Extract the (x, y) coordinate from the center of the cell holding the provided text.  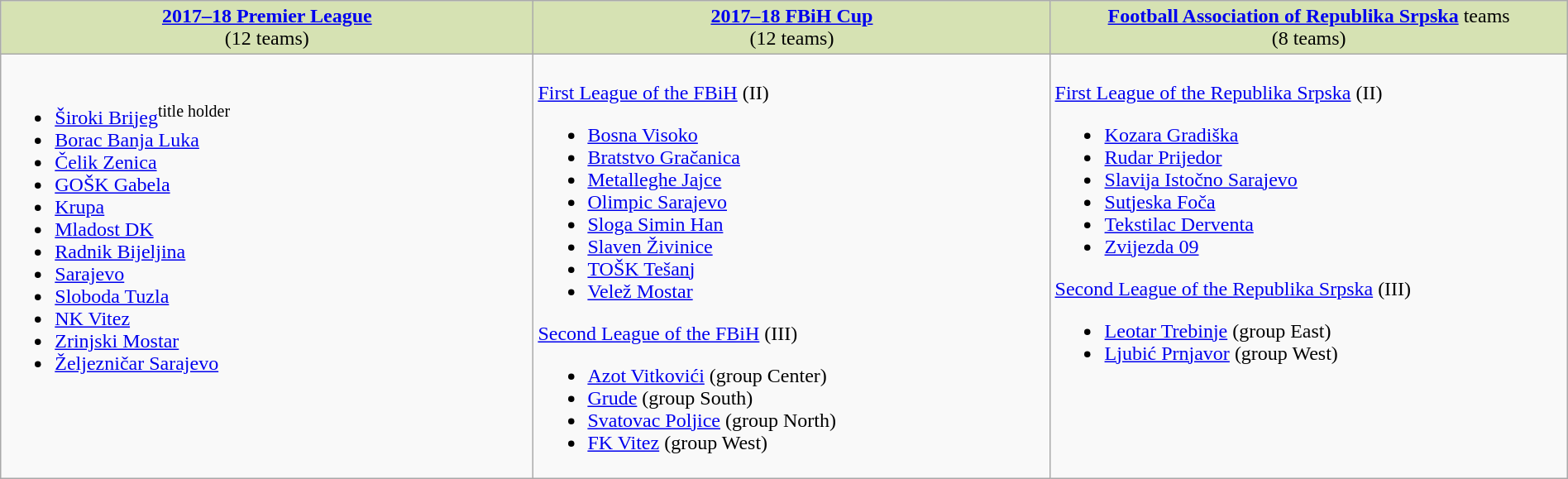
2017–18 FBiH Cup(12 teams) (792, 28)
2017–18 Premier League(12 teams) (267, 28)
Football Association of Republika Srpska teams(8 teams) (1308, 28)
